Identify which cell holds the provided text, then report its (X, Y) central coordinate. 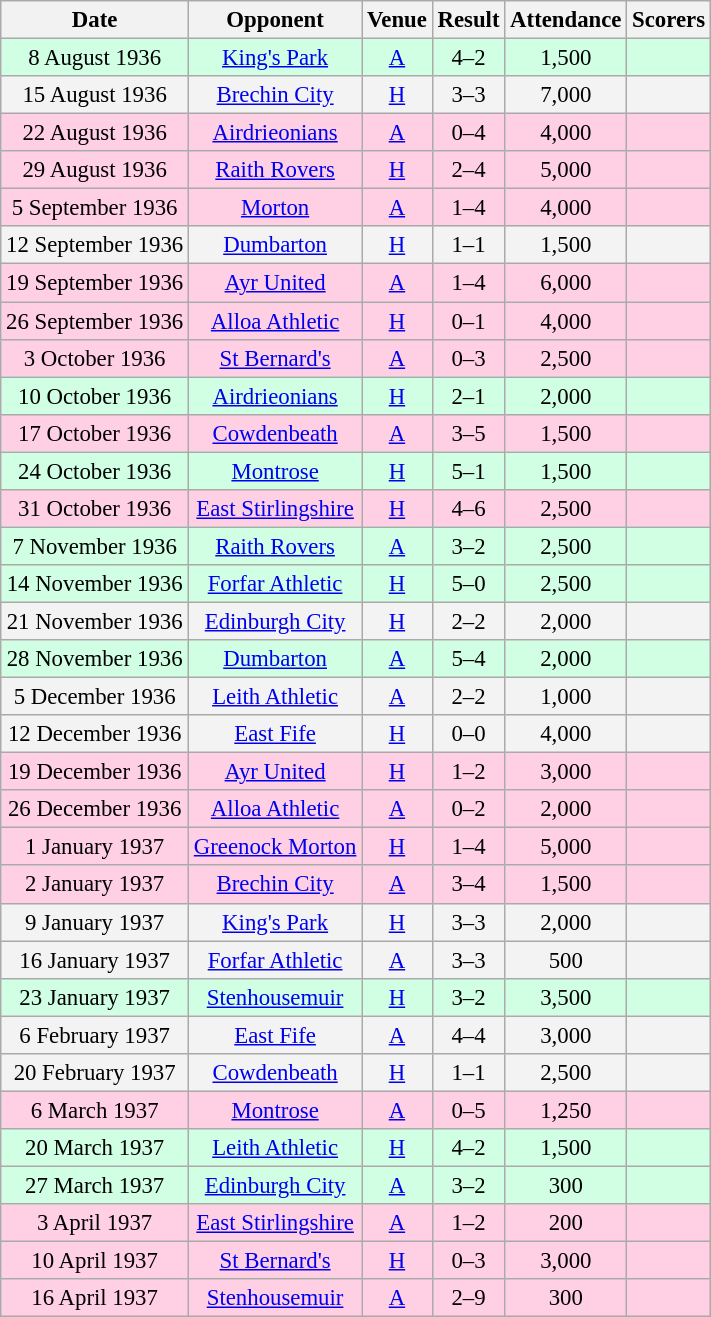
10 October 1936 (95, 396)
9 January 1937 (95, 922)
3–4 (468, 885)
Morton (276, 208)
29 August 1936 (95, 170)
17 October 1936 (95, 433)
14 November 1936 (95, 584)
Attendance (566, 20)
16 April 1937 (95, 1298)
27 March 1937 (95, 1185)
Scorers (669, 20)
20 March 1937 (95, 1148)
Opponent (276, 20)
Greenock Morton (276, 847)
500 (566, 960)
12 December 1936 (95, 734)
7 November 1936 (95, 546)
5–0 (468, 584)
Date (95, 20)
5–1 (468, 471)
6 March 1937 (95, 1110)
0–5 (468, 1110)
Result (468, 20)
1 January 1937 (95, 847)
16 January 1937 (95, 960)
26 September 1936 (95, 321)
4–4 (468, 1035)
0–2 (468, 809)
5–4 (468, 659)
2–4 (468, 170)
7,000 (566, 95)
6,000 (566, 283)
3 October 1936 (95, 358)
4–6 (468, 509)
31 October 1936 (95, 509)
1,250 (566, 1110)
3–5 (468, 433)
23 January 1937 (95, 997)
26 December 1936 (95, 809)
28 November 1936 (95, 659)
6 February 1937 (95, 1035)
0–0 (468, 734)
3,500 (566, 997)
200 (566, 1223)
2 January 1937 (95, 885)
Venue (398, 20)
10 April 1937 (95, 1261)
24 October 1936 (95, 471)
12 September 1936 (95, 245)
1,000 (566, 697)
5 September 1936 (95, 208)
2–1 (468, 396)
0–4 (468, 133)
15 August 1936 (95, 95)
3 April 1937 (95, 1223)
5 December 1936 (95, 697)
22 August 1936 (95, 133)
8 August 1936 (95, 58)
19 September 1936 (95, 283)
0–1 (468, 321)
2–9 (468, 1298)
20 February 1937 (95, 1073)
19 December 1936 (95, 772)
21 November 1936 (95, 621)
